Detect which cell encompasses the target text, then output its (X, Y) center coordinate. 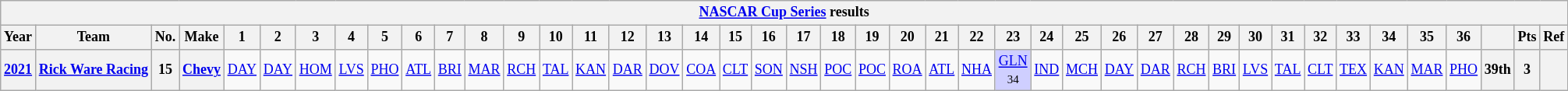
17 (803, 37)
19 (872, 37)
32 (1321, 37)
4 (351, 37)
18 (838, 37)
6 (419, 37)
2 (278, 37)
33 (1354, 37)
13 (664, 37)
26 (1119, 37)
22 (977, 37)
35 (1427, 37)
Rick Ware Racing (94, 70)
IND (1046, 70)
12 (627, 37)
Ref (1554, 37)
39th (1497, 70)
27 (1156, 37)
25 (1082, 37)
23 (1013, 37)
10 (556, 37)
Year (19, 37)
NASCAR Cup Series results (784, 12)
34 (1389, 37)
8 (484, 37)
36 (1464, 37)
31 (1287, 37)
28 (1191, 37)
MCH (1082, 70)
9 (522, 37)
30 (1255, 37)
14 (702, 37)
7 (449, 37)
COA (702, 70)
2021 (19, 70)
NHA (977, 70)
16 (769, 37)
29 (1224, 37)
SON (769, 70)
NSH (803, 70)
Team (94, 37)
DOV (664, 70)
24 (1046, 37)
Chevy (202, 70)
Make (202, 37)
21 (942, 37)
5 (385, 37)
Pts (1527, 37)
HOM (315, 70)
ROA (908, 70)
TEX (1354, 70)
1 (242, 37)
No. (165, 37)
11 (591, 37)
GLN34 (1013, 70)
20 (908, 37)
